Output the [x, y] coordinate of the center of the cell containing the given text.  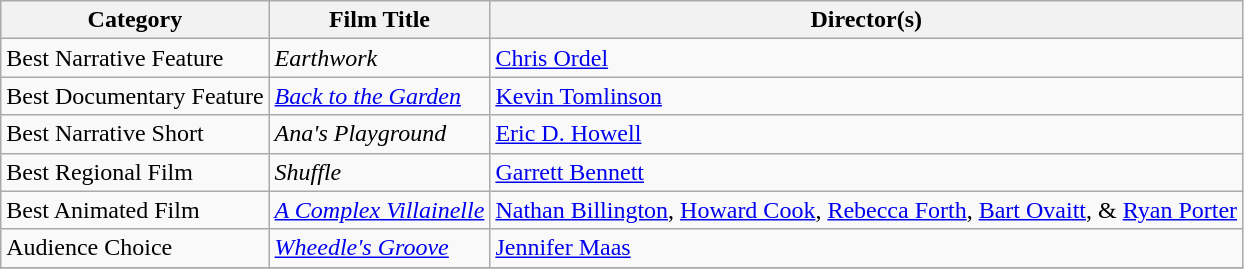
Earthwork [380, 58]
Kevin Tomlinson [866, 96]
Garrett Bennett [866, 172]
Best Narrative Short [135, 134]
Nathan Billington, Howard Cook, Rebecca Forth, Bart Ovaitt, & Ryan Porter [866, 210]
Ana's Playground [380, 134]
Eric D. Howell [866, 134]
Film Title [380, 20]
Chris Ordel [866, 58]
Jennifer Maas [866, 248]
Back to the Garden [380, 96]
Best Narrative Feature [135, 58]
Shuffle [380, 172]
Best Regional Film [135, 172]
A Complex Villainelle [380, 210]
Wheedle's Groove [380, 248]
Director(s) [866, 20]
Category [135, 20]
Best Documentary Feature [135, 96]
Audience Choice [135, 248]
Best Animated Film [135, 210]
